Determine the [X, Y] coordinate at the center of the cell enclosing the given text.  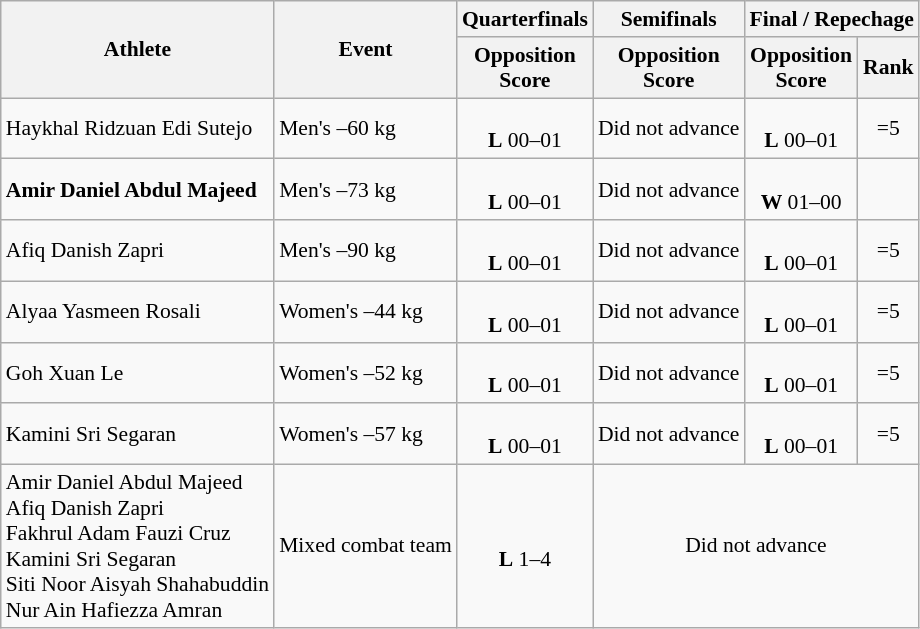
Semifinals [669, 19]
L 1–4 [525, 546]
Mixed combat team [366, 546]
Athlete [138, 50]
Men's –90 kg [366, 250]
Goh Xuan Le [138, 372]
W 01–00 [800, 190]
Haykhal Ridzuan Edi Sutejo [138, 128]
Alyaa Yasmeen Rosali [138, 312]
Women's –57 kg [366, 434]
Final / Repechage [831, 19]
Rank [888, 68]
Men's –60 kg [366, 128]
Amir Daniel Abdul Majeed [138, 190]
Women's –44 kg [366, 312]
Quarterfinals [525, 19]
Men's –73 kg [366, 190]
Women's –52 kg [366, 372]
Kamini Sri Segaran [138, 434]
Amir Daniel Abdul MajeedAfiq Danish ZapriFakhrul Adam Fauzi CruzKamini Sri SegaranSiti Noor Aisyah ShahabuddinNur Ain Hafiezza Amran [138, 546]
Afiq Danish Zapri [138, 250]
Event [366, 50]
